Extract the (X, Y) coordinate from the center of the cell holding the provided text.  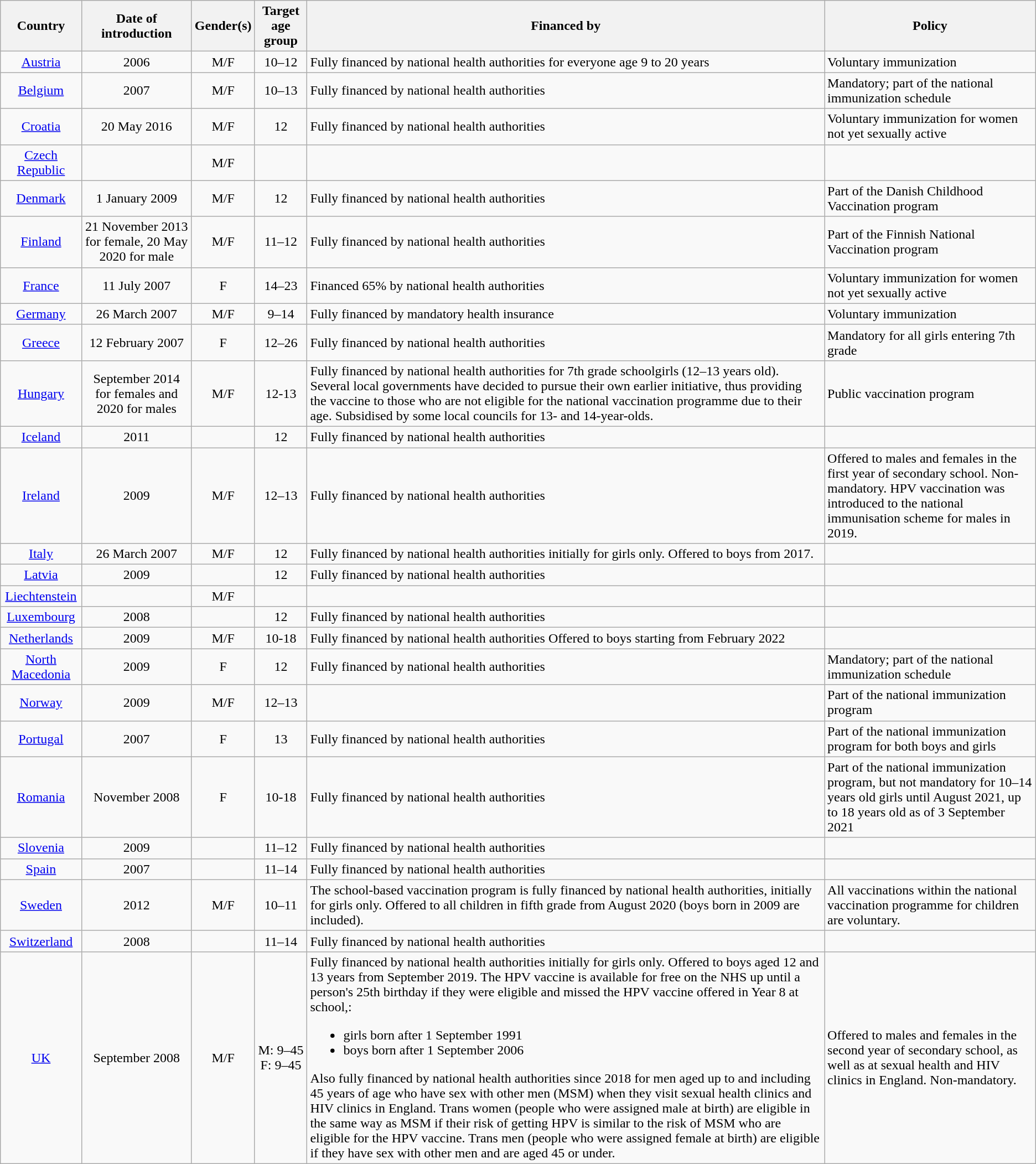
Netherlands (41, 638)
Part of the national immunization program, but not mandatory for 10–14 years old girls until August 2021, up to 18 years old as of 3 September 2021 (930, 797)
Norway (41, 703)
Germany (41, 314)
12 February 2007 (136, 342)
Ireland (41, 495)
13 (281, 738)
12–26 (281, 342)
10–13 (281, 91)
Part of the national immunization program for both boys and girls (930, 738)
North Macedonia (41, 666)
Date of introduction (136, 26)
9–14 (281, 314)
Switzerland (41, 941)
2012 (136, 905)
Financed by (566, 26)
Offered to males and females in the second year of secondary school, as well as at sexual health and HIV clinics in England. Non-mandatory. (930, 1057)
Luxembourg (41, 617)
Belgium (41, 91)
Czech Republic (41, 163)
Hungary (41, 393)
12-13 (281, 393)
Sweden (41, 905)
2006 (136, 62)
Slovenia (41, 848)
Policy (930, 26)
10–12 (281, 62)
Part of the Danish Childhood Vaccination program (930, 198)
Part of the national immunization program (930, 703)
Spain (41, 869)
September 2014 for females and 2020 for males (136, 393)
Iceland (41, 437)
Latvia (41, 575)
September 2008 (136, 1057)
2011 (136, 437)
Fully financed by national health authorities Offered to boys starting from February 2022 (566, 638)
France (41, 286)
1 January 2009 (136, 198)
Croatia (41, 126)
November 2008 (136, 797)
Country (41, 26)
Fully financed by national health authorities for everyone age 9 to 20 years (566, 62)
Mandatory for all girls entering 7th grade (930, 342)
Denmark (41, 198)
Italy (41, 554)
Financed 65% by national health authorities (566, 286)
10–11 (281, 905)
UK (41, 1057)
Gender(s) (223, 26)
M: 9–45F: 9–45 (281, 1057)
Part of the Finnish National Vaccination program (930, 242)
Target age group (281, 26)
Austria (41, 62)
Finland (41, 242)
14–23 (281, 286)
Liechtenstein (41, 596)
Portugal (41, 738)
Public vaccination program (930, 393)
Fully financed by national health authorities initially for girls only. Offered to boys from 2017. (566, 554)
20 May 2016 (136, 126)
Fully financed by mandatory health insurance (566, 314)
21 November 2013 for female, 20 May 2020 for male (136, 242)
Romania (41, 797)
Greece (41, 342)
All vaccinations within the national vaccination programme for children are voluntary. (930, 905)
11 July 2007 (136, 286)
